Locate the cell with the specified text and output its (X, Y) center coordinate. 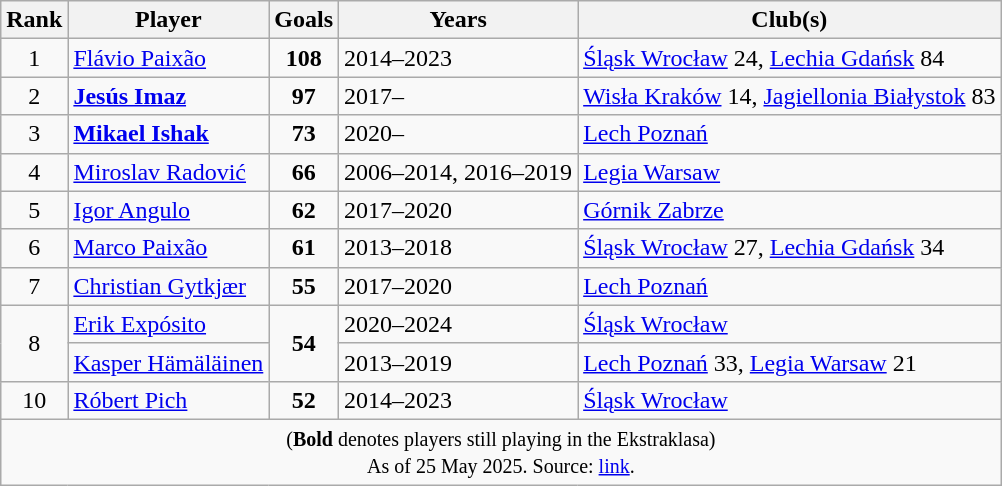
Jesús Imaz (168, 96)
Flávio Paixão (168, 58)
Mikael Ishak (168, 134)
Goals (304, 20)
108 (304, 58)
(Bold denotes players still playing in the Ekstraklasa)As of 25 May 2025. Source: link. (501, 452)
2013–2019 (458, 362)
Player (168, 20)
Years (458, 20)
2013–2018 (458, 248)
Śląsk Wrocław 24, Lechia Gdańsk 84 (790, 58)
10 (34, 400)
4 (34, 172)
Róbert Pich (168, 400)
Rank (34, 20)
6 (34, 248)
Wisła Kraków 14, Jagiellonia Białystok 83 (790, 96)
61 (304, 248)
Kasper Hämäläinen (168, 362)
3 (34, 134)
Christian Gytkjær (168, 286)
97 (304, 96)
2017– (458, 96)
Erik Expósito (168, 324)
Górnik Zabrze (790, 210)
54 (304, 343)
7 (34, 286)
52 (304, 400)
62 (304, 210)
Club(s) (790, 20)
5 (34, 210)
Legia Warsaw (790, 172)
73 (304, 134)
2020– (458, 134)
1 (34, 58)
8 (34, 343)
Lech Poznań 33, Legia Warsaw 21 (790, 362)
Miroslav Radović (168, 172)
2 (34, 96)
Igor Angulo (168, 210)
Śląsk Wrocław 27, Lechia Gdańsk 34 (790, 248)
66 (304, 172)
55 (304, 286)
2006–2014, 2016–2019 (458, 172)
2020–2024 (458, 324)
Marco Paixão (168, 248)
